Provide the (X, Y) coordinate of the cell's center where the given text is located.  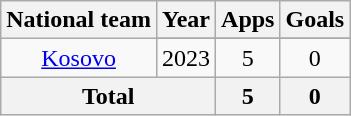
2023 (186, 58)
Goals (315, 20)
Apps (248, 20)
Year (186, 20)
Total (108, 96)
Kosovo (79, 58)
National team (79, 20)
